Locate the cell with the specified text and output its (x, y) center coordinate. 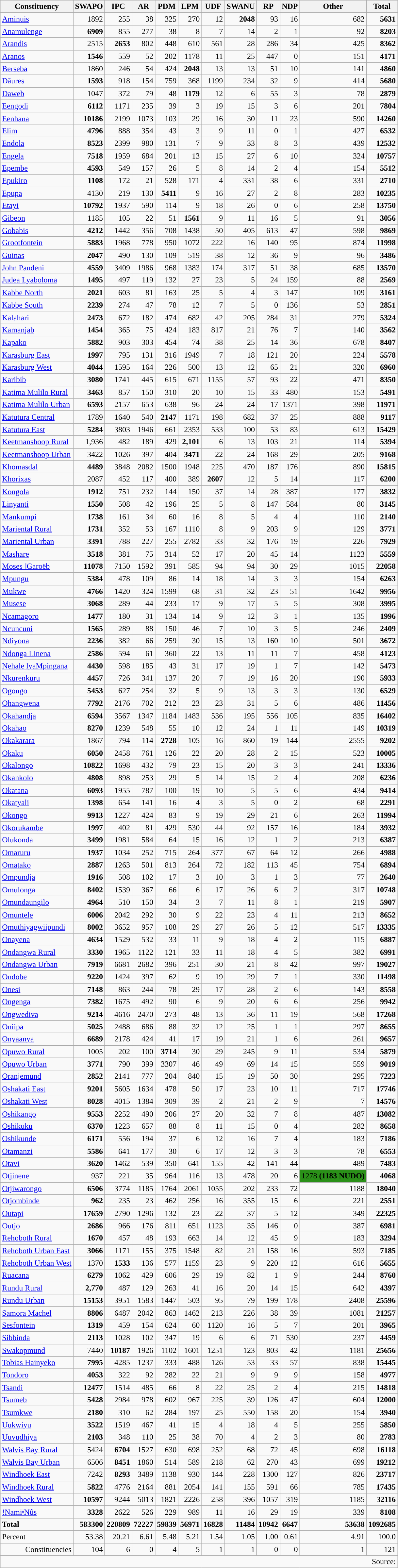
1495 (89, 280)
3409 (118, 268)
404 (167, 454)
11078 (89, 566)
6981 (382, 1226)
330 (333, 977)
Kabbe South (37, 305)
615 (167, 380)
100.0 (382, 1537)
Rehoboth Rural (37, 1238)
4457 (89, 678)
4015 (118, 1101)
261 (333, 1039)
589 (190, 1462)
349 (333, 1213)
Oshakati East (37, 1089)
2984 (118, 1400)
7186 (382, 1138)
308 (333, 604)
9214 (89, 1014)
462 (167, 1201)
Oniipa (37, 1027)
347 (167, 1338)
751 (118, 492)
56971 (190, 1524)
2113 (89, 1338)
241 (333, 766)
316 (167, 355)
3330 (89, 952)
3652 (118, 927)
Ncuncuni (37, 629)
86 (167, 579)
6006 (89, 915)
4285 (118, 1363)
9201 (89, 1089)
434 (333, 790)
3518 (89, 554)
1593 (89, 81)
15445 (382, 1363)
Okalongo (37, 766)
5605 (118, 1089)
427 (333, 131)
190 (333, 678)
4.91 (333, 1537)
754 (333, 865)
8293 (118, 1475)
1371 (290, 405)
212 (167, 703)
11998 (382, 243)
Onesi (37, 989)
2,101 (190, 442)
SWAPO (89, 7)
74 (190, 342)
187 (269, 467)
Ndiyona (37, 641)
1263 (118, 865)
1926 (144, 1350)
333 (167, 1363)
835 (333, 716)
14260 (382, 118)
AR (144, 7)
1595 (118, 367)
Oranjemund (37, 1076)
6.61 (144, 1537)
7919 (89, 965)
1821 (167, 1499)
Mashare (37, 554)
980 (144, 143)
Okaku (37, 753)
8108 (382, 1512)
NDP (290, 7)
115 (333, 939)
3714 (167, 1052)
1539 (118, 890)
811 (167, 1226)
583300 (89, 1524)
3672 (382, 641)
857 (118, 392)
172 (118, 181)
1955 (118, 790)
215 (333, 1388)
Keetmanshoop Rural (37, 442)
SWANU (241, 7)
4559 (89, 268)
49 (213, 1064)
5559 (382, 554)
15153 (89, 1300)
4459 (382, 1338)
2164 (144, 1487)
9869 (382, 230)
2178 (118, 1039)
8760 (382, 1275)
319 (290, 1499)
Ondangwa Rural (37, 952)
134 (167, 616)
471 (333, 380)
826 (333, 1475)
10822 (89, 766)
593 (333, 1251)
185 (144, 666)
523 (333, 753)
1561 (190, 218)
253 (144, 778)
9019 (382, 1064)
672 (118, 317)
143 (333, 989)
Otjiwarongo (37, 1189)
5933 (382, 678)
5428 (89, 1400)
Eengodi (37, 106)
16118 (382, 1450)
20.21 (118, 1537)
5883 (89, 243)
Nehale lyaMpingana (37, 666)
174 (213, 268)
15429 (382, 430)
Guinas (37, 255)
325 (167, 19)
3471 (190, 454)
1138 (167, 1475)
2851 (382, 305)
1912 (89, 492)
127 (290, 1475)
603 (118, 293)
549 (118, 168)
1159 (190, 1263)
3562 (382, 330)
8270 (89, 728)
898 (118, 778)
1519 (118, 1425)
2291 (382, 803)
6387 (382, 840)
2653 (118, 44)
2783 (382, 1437)
Okahao (37, 728)
John Pandeni (37, 268)
968 (167, 268)
53.38 (89, 1537)
168 (269, 454)
1347 (144, 716)
350 (167, 1164)
1670 (89, 1238)
1996 (382, 616)
2640 (382, 877)
2180 (89, 1412)
17659 (89, 1213)
Swakopmund (37, 1350)
1110 (190, 529)
788 (118, 541)
2199 (118, 118)
3486 (382, 255)
Moses ǁGaroëb (37, 566)
Epupa (37, 193)
Okatana (37, 790)
997 (333, 965)
3307 (167, 1064)
399 (144, 1064)
Sesfontein (37, 1325)
Tsumkwe (37, 1412)
Ondobe (37, 977)
160 (269, 641)
365 (118, 330)
966 (118, 1226)
5631 (382, 19)
1454 (89, 330)
ǃNamiǂNûs (37, 1512)
1634 (144, 1089)
4766 (89, 591)
8350 (382, 380)
548 (144, 728)
Tsumeb (37, 1400)
2252 (118, 1114)
391 (167, 566)
13570 (382, 268)
Ruacana (37, 1275)
2103 (89, 1437)
1072 (190, 243)
492 (144, 1002)
8002 (89, 927)
292 (144, 915)
90 (167, 1002)
198 (213, 417)
5453 (89, 691)
1062 (118, 1275)
4593 (89, 168)
32116 (382, 1499)
950 (167, 243)
Windhoek East (37, 1475)
Otavi (37, 1164)
5655 (382, 1263)
6689 (89, 1039)
Outapi (37, 1213)
381 (118, 554)
Ompundja (37, 877)
7185 (382, 1251)
785 (333, 1487)
802 (144, 44)
Karasburg West (37, 367)
5324 (382, 317)
1789 (89, 417)
6647 (290, 1524)
6681 (118, 965)
208 (333, 778)
1227 (118, 815)
3932 (382, 828)
1239 (118, 728)
6279 (89, 1275)
6991 (382, 952)
4634 (89, 939)
108 (167, 927)
Kamanjab (37, 330)
375 (167, 1251)
1731 (89, 529)
6200 (382, 479)
Tobias Hainyeko (37, 1363)
9657 (382, 1039)
59839 (167, 1524)
25656 (382, 1350)
651 (190, 1226)
3774 (118, 1189)
855 (118, 31)
488 (190, 1363)
11484 (241, 1524)
1892 (89, 19)
1278 (1183 NUDO) (333, 1176)
1300 (269, 1475)
Judea Lyaboloma (37, 280)
Mukwe (37, 591)
630 (167, 1450)
277 (144, 31)
2488 (118, 1027)
2409 (382, 629)
266 (333, 852)
17268 (382, 1014)
2728 (167, 740)
149 (333, 728)
UDF (213, 7)
1184 (167, 716)
2236 (89, 641)
3161 (382, 293)
193 (167, 1238)
Gibeon (37, 218)
12477 (89, 1388)
Khomasdal (37, 467)
1500 (167, 467)
1081 (333, 1313)
6704 (118, 1450)
2458 (118, 753)
715 (167, 852)
452 (118, 479)
9168 (382, 454)
6894 (382, 865)
322 (118, 1375)
Mariental Urban (37, 541)
229 (167, 1512)
Kalahari (37, 317)
3080 (89, 380)
297 (333, 1027)
Source: (199, 1562)
Constituency (37, 7)
616 (333, 1263)
Opuwo Urban (37, 1064)
470 (241, 467)
2852 (89, 1076)
227 (144, 541)
671 (190, 380)
1370 (89, 1263)
Katutura Central (37, 417)
171 (190, 181)
5586 (89, 1151)
1867 (89, 740)
9414 (382, 790)
1548 (190, 1251)
Katutura East (37, 430)
686 (144, 1027)
2710 (382, 181)
222 (213, 243)
610 (190, 44)
9202 (382, 740)
550 (241, 1412)
2515 (89, 44)
Omuthiyagwiipundi (37, 927)
978 (144, 1400)
10235 (382, 193)
1.05 (241, 1537)
61 (144, 653)
Karibib (37, 380)
6263 (382, 579)
964 (167, 1176)
539 (144, 1164)
Uukwiyu (37, 1425)
135 (333, 616)
761 (144, 753)
657 (144, 1126)
70 (213, 1437)
8407 (382, 342)
164 (144, 367)
4212 (89, 230)
279 (333, 317)
Grootfontein (37, 243)
957 (144, 927)
91 (333, 218)
838 (333, 1363)
1642 (333, 591)
Elim (37, 131)
18040 (382, 1189)
283 (333, 193)
Okahandja (37, 716)
642 (333, 1288)
220 (269, 1263)
Daweb (37, 93)
146 (269, 1226)
Endola (37, 143)
3803 (118, 430)
2141 (118, 1076)
1592 (144, 566)
2555 (333, 740)
4489 (89, 467)
Epembe (37, 168)
Okankolo (37, 778)
2569 (382, 280)
178 (290, 1300)
220809 (118, 1524)
533 (213, 430)
21257 (382, 1313)
142 (333, 666)
245 (241, 1052)
684 (144, 156)
3965 (382, 1325)
23717 (382, 1475)
Aminuis (37, 19)
206 (167, 1114)
8451 (118, 1462)
53638 (333, 1524)
180 (118, 616)
254 (144, 691)
486 (333, 703)
1442 (118, 230)
3068 (89, 604)
708 (167, 230)
Okatyali (37, 803)
1916 (89, 877)
532 (144, 939)
6370 (89, 1126)
151 (333, 56)
153 (333, 392)
360 (167, 653)
661 (167, 430)
Karasburg East (37, 355)
7223 (382, 1076)
2082 (144, 467)
937 (89, 1176)
604 (333, 1400)
1968 (118, 243)
1565 (89, 629)
69 (241, 1064)
Katima Mulilo Urban (37, 405)
2686 (89, 1226)
Sibbinda (37, 1338)
1527 (144, 1450)
12000 (382, 1400)
Oshikuku (37, 1126)
1005 (89, 1052)
71 (269, 1338)
3489 (144, 1475)
5907 (382, 902)
591 (269, 1487)
1188 (333, 1189)
195 (241, 716)
8523 (89, 143)
685 (333, 268)
10792 (89, 206)
5.21 (190, 1537)
7518 (89, 156)
Nkurenkuru (37, 678)
Outjo (37, 1226)
1698 (118, 766)
65 (269, 367)
LPM (190, 7)
Tsandi (37, 1388)
1741 (118, 380)
295 (333, 1076)
Otjinene (37, 1176)
2782 (190, 541)
3056 (382, 218)
Windhoek West (37, 1499)
4988 (382, 852)
6553 (382, 1151)
6593 (89, 405)
204 (167, 1076)
1959 (118, 156)
5013 (144, 1499)
726 (118, 678)
510 (118, 902)
967 (190, 1400)
16402 (382, 716)
2399 (118, 143)
Kapako (37, 342)
6594 (89, 716)
3567 (118, 716)
4977 (382, 1375)
Musese (37, 604)
8362 (382, 44)
314 (167, 554)
447 (269, 56)
228 (241, 1475)
4430 (89, 666)
Ondangwa Urban (37, 965)
8028 (89, 1101)
Other (333, 7)
6887 (382, 939)
Ogongo (37, 691)
218 (213, 1462)
25596 (382, 1300)
6487 (118, 1313)
159 (290, 280)
4068 (382, 1176)
184 (333, 828)
Percent (37, 1537)
459 (118, 1325)
4860 (382, 69)
5284 (89, 430)
1055 (213, 1189)
1447 (167, 1300)
2551 (382, 1201)
1640 (118, 417)
777 (144, 1076)
PDM (167, 7)
1383 (190, 268)
817 (213, 330)
2,770 (89, 1288)
15815 (382, 467)
1599 (167, 591)
6171 (89, 1138)
2470 (144, 1014)
2473 (89, 317)
2622 (118, 1512)
503 (190, 1300)
72227 (144, 1524)
663 (190, 1238)
1073 (144, 118)
398 (333, 405)
163 (167, 293)
Otamanzi (37, 1151)
Walvis Bay Rural (37, 1450)
1102 (167, 1350)
8655 (382, 1027)
474 (167, 317)
778 (144, 243)
1483 (190, 716)
3066 (89, 1251)
2157 (118, 405)
3463 (89, 392)
13336 (382, 766)
Aranos (37, 56)
Ohangwena (37, 703)
6112 (89, 106)
11456 (382, 703)
0.61 (290, 1537)
7382 (89, 1002)
119 (144, 280)
372 (118, 93)
12532 (382, 143)
196 (167, 504)
Keetmanshoop Urban (37, 454)
517 (333, 927)
Okongo (37, 815)
Rehoboth Urban East (37, 1251)
2176 (118, 703)
1420 (118, 591)
1026 (118, 454)
840 (190, 1076)
467 (144, 1425)
2147 (167, 417)
8652 (382, 915)
5.48 (167, 1537)
1546 (89, 56)
8558 (382, 989)
Mariental Rural (37, 529)
1223 (118, 1126)
355 (241, 1201)
Gobabis (37, 230)
2607 (213, 479)
536 (213, 716)
RP (269, 7)
540 (144, 417)
232 (144, 492)
104 (89, 1549)
189 (144, 442)
2087 (89, 479)
Ongwediva (37, 1014)
439 (333, 143)
3522 (89, 1425)
1438 (190, 230)
5850 (382, 1425)
717 (333, 1089)
1965 (118, 952)
194 (144, 1138)
1477 (89, 616)
568 (333, 1014)
1514 (118, 1388)
303 (144, 342)
3145 (382, 504)
348 (118, 1437)
Oshakati West (37, 1101)
1948 (190, 467)
561 (213, 44)
8806 (89, 1313)
3328 (89, 1512)
425 (333, 44)
3848 (118, 467)
167 (167, 529)
14576 (382, 1101)
9913 (89, 815)
67 (241, 852)
14818 (382, 1388)
Okorukambe (37, 828)
354 (144, 131)
Omundaungilo (37, 902)
Khorixas (37, 479)
Omaruru (37, 852)
4130 (89, 193)
339 (333, 1512)
480 (290, 392)
259 (167, 641)
624 (167, 1325)
6532 (382, 131)
3294 (382, 1238)
795 (118, 355)
989 (190, 1512)
Opuwo Rural (37, 1052)
6909 (89, 31)
526 (144, 1512)
309 (167, 1101)
19027 (382, 965)
1986 (144, 268)
1028 (118, 1338)
1398 (89, 803)
9220 (89, 977)
Otjombinde (37, 1201)
454 (167, 342)
9244 (118, 1499)
11994 (382, 815)
54 (144, 69)
197 (190, 1412)
Rundu Rural (37, 1288)
7242 (89, 1475)
1,936 (89, 442)
320 (333, 367)
678 (333, 342)
2226 (190, 1499)
7929 (382, 541)
457 (118, 1238)
Okakarara (37, 740)
5680 (382, 81)
2887 (89, 865)
2047 (89, 255)
273 (167, 1014)
2140 (382, 516)
2021 (89, 293)
1199 (213, 81)
Mpungu (37, 579)
813 (167, 865)
Uuvudhiya (37, 1437)
Onyaanya (37, 1039)
7150 (118, 566)
Kongola (37, 492)
654 (118, 803)
Omuntele (37, 915)
1949 (190, 355)
5473 (382, 666)
2682 (144, 965)
3391 (89, 541)
7440 (89, 1350)
1384 (144, 1101)
606 (167, 1275)
19212 (382, 1462)
9553 (89, 1114)
199 (269, 1300)
787 (144, 790)
203 (269, 529)
1047 (89, 93)
653 (144, 405)
4776 (118, 1487)
Dâures (37, 81)
405 (241, 230)
13335 (382, 927)
6236 (382, 778)
286 (269, 44)
251 (190, 965)
1738 (89, 516)
1296 (144, 1213)
17435 (382, 1487)
1.54 (213, 1537)
5411 (167, 193)
1946 (144, 430)
1015 (333, 566)
485 (144, 1388)
1583 (144, 1300)
17746 (382, 1089)
10319 (382, 728)
1981 (118, 840)
2353 (190, 430)
903 (118, 342)
5424 (89, 1450)
4053 (89, 1375)
890 (333, 467)
5578 (382, 355)
Omatako (37, 865)
3940 (382, 1412)
5879 (382, 1052)
702 (144, 703)
3832 (382, 492)
Berseba (37, 69)
2408 (333, 1300)
1179 (190, 93)
Windhoek Rural (37, 1487)
137 (167, 678)
400 (167, 479)
16828 (213, 1524)
7792 (89, 703)
528 (167, 181)
Ndonga Linena (37, 653)
IPC (118, 7)
10757 (382, 156)
Constituencies (37, 1549)
3995 (382, 604)
414 (333, 81)
1251 (213, 1350)
5491 (382, 392)
1533 (118, 1263)
4616 (118, 1014)
790 (118, 1064)
6093 (89, 790)
Etayi (37, 206)
8203 (382, 31)
2061 (190, 1189)
7804 (382, 106)
500 (190, 367)
22325 (382, 1213)
377 (213, 852)
116 (190, 1176)
Engela (37, 156)
489 (333, 1164)
4808 (89, 778)
1424 (118, 977)
8658 (382, 1126)
123 (241, 1350)
4796 (89, 131)
11971 (382, 405)
Epukiro (37, 181)
11498 (382, 977)
Tondoro (37, 1375)
13750 (382, 206)
274 (118, 305)
699 (333, 1462)
1122 (144, 952)
519 (190, 255)
1120 (213, 1325)
1764 (167, 1189)
8402 (89, 890)
2239 (89, 305)
3422 (89, 454)
448 (167, 44)
1178 (190, 56)
352 (118, 529)
432 (144, 766)
534 (333, 1052)
224 (333, 355)
585 (190, 566)
6529 (382, 691)
594 (118, 653)
Onayena (37, 939)
389 (190, 479)
9942 (382, 1002)
1181 (333, 1350)
794 (118, 740)
1601 (190, 1350)
13082 (382, 1114)
1057 (269, 1499)
Ncamagoro (37, 616)
Olukonda (37, 840)
4123 (382, 653)
6960 (382, 367)
Oshikunde (37, 1138)
445 (144, 380)
458 (333, 653)
Oshikango (37, 1114)
76 (269, 330)
860 (241, 740)
1155 (213, 380)
638 (167, 405)
9956 (382, 591)
Kabbe North (37, 293)
1550 (89, 504)
356 (144, 230)
10942 (269, 1524)
4964 (89, 902)
Walvis Bay Urban (37, 1462)
1034 (118, 852)
10748 (382, 890)
3499 (89, 840)
10186 (89, 118)
874 (333, 243)
2054 (190, 1487)
1.00 (269, 1537)
2586 (89, 653)
Arandis (37, 44)
4171 (382, 56)
Samora Machel (37, 1313)
3951 (118, 1300)
4044 (89, 367)
Eenhana (37, 118)
930 (190, 1475)
Linyanti (37, 504)
4397 (382, 1288)
10187 (118, 1350)
602 (167, 1400)
341 (144, 678)
2879 (382, 93)
367 (144, 890)
627 (118, 691)
577 (167, 1263)
759 (167, 81)
6050 (89, 753)
5882 (89, 342)
1529 (118, 939)
10005 (382, 753)
402 (118, 828)
881 (167, 1487)
1108 (89, 181)
Katima Mulilo Rural (37, 392)
514 (167, 1462)
7483 (382, 1164)
161 (118, 516)
7148 (89, 989)
5025 (89, 1027)
5384 (89, 579)
2790 (118, 1213)
1319 (89, 1325)
482 (118, 442)
22058 (382, 566)
113 (269, 865)
5822 (89, 1487)
368 (190, 81)
918 (118, 81)
234 (241, 81)
Ongenga (37, 1002)
237 (333, 1338)
803 (269, 1350)
497 (118, 280)
9117 (382, 417)
Mankumpi (37, 516)
3620 (89, 1164)
962 (89, 1201)
77 (333, 877)
Anamulenge (37, 31)
5394 (382, 442)
5512 (382, 168)
10597 (89, 1499)
Rehoboth Urban West (37, 1263)
7995 (89, 1363)
1092685 (382, 1524)
1675 (118, 1002)
1237 (144, 1363)
Omulonga (37, 890)
Rundu Urban (37, 1300)
